Determine the (x, y) coordinate at the center of the cell enclosing the given text.  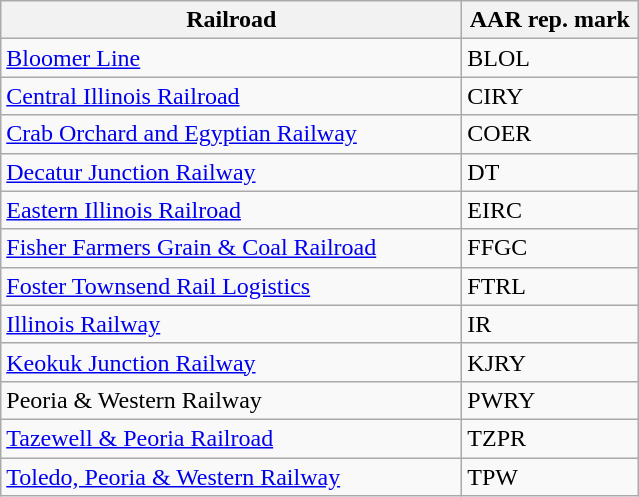
Central Illinois Railroad (232, 96)
Tazewell & Peoria Railroad (232, 438)
TZPR (550, 438)
CIRY (550, 96)
Decatur Junction Railway (232, 172)
IR (550, 324)
Bloomer Line (232, 58)
Fisher Farmers Grain & Coal Railroad (232, 248)
Keokuk Junction Railway (232, 362)
Eastern Illinois Railroad (232, 210)
TPW (550, 477)
Foster Townsend Rail Logistics (232, 286)
FFGC (550, 248)
Illinois Railway (232, 324)
COER (550, 134)
DT (550, 172)
Crab Orchard and Egyptian Railway (232, 134)
Peoria & Western Railway (232, 400)
Toledo, Peoria & Western Railway (232, 477)
Railroad (232, 20)
BLOL (550, 58)
KJRY (550, 362)
EIRC (550, 210)
AAR rep. mark (550, 20)
FTRL (550, 286)
PWRY (550, 400)
